Extract the (x, y) coordinate from the center of the cell holding the provided text.  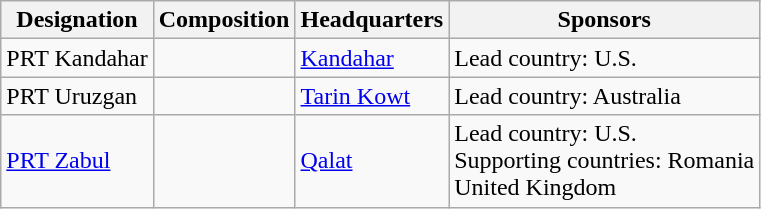
PRT Zabul (77, 161)
PRT Uruzgan (77, 96)
Sponsors (604, 20)
Designation (77, 20)
Headquarters (372, 20)
Lead country: U.S. (604, 58)
Tarin Kowt (372, 96)
Lead country: Australia (604, 96)
Composition (224, 20)
PRT Kandahar (77, 58)
Kandahar (372, 58)
Qalat (372, 161)
Lead country: U.S.Supporting countries: RomaniaUnited Kingdom (604, 161)
